Provide the (x, y) coordinate of the cell's center where the given text is located.  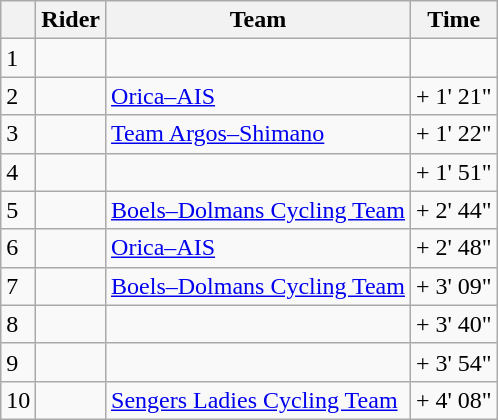
9 (18, 362)
+ 1' 51" (454, 172)
Team Argos–Shimano (258, 134)
+ 4' 08" (454, 400)
1 (18, 58)
+ 1' 22" (454, 134)
+ 3' 09" (454, 286)
10 (18, 400)
Sengers Ladies Cycling Team (258, 400)
Rider (71, 20)
+ 3' 40" (454, 324)
2 (18, 96)
+ 3' 54" (454, 362)
7 (18, 286)
6 (18, 248)
Time (454, 20)
4 (18, 172)
Team (258, 20)
8 (18, 324)
+ 2' 44" (454, 210)
+ 2' 48" (454, 248)
+ 1' 21" (454, 96)
5 (18, 210)
3 (18, 134)
